Pinpoint the cell where the given text exists, returning its (x, y) midpoint coordinate. 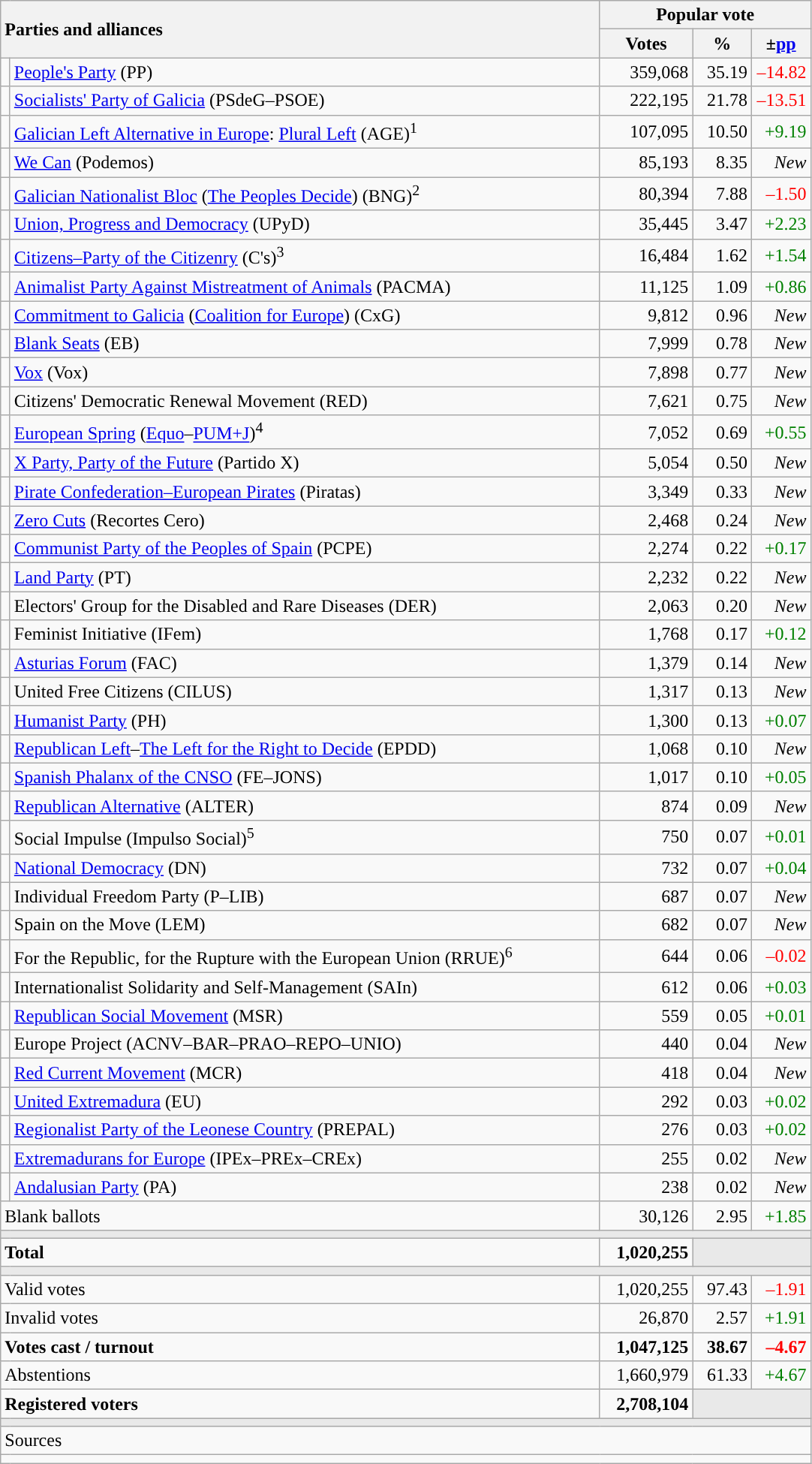
418 (646, 1073)
2.95 (722, 1215)
1,317 (646, 691)
0.24 (722, 520)
Union, Progress and Democracy (UPyD) (305, 224)
874 (646, 806)
7,999 (646, 344)
1,300 (646, 720)
+0.05 (780, 777)
+0.55 (780, 432)
21.78 (722, 101)
–4.67 (780, 1347)
9,812 (646, 315)
Galician Left Alternative in Europe: Plural Left (AGE)1 (305, 132)
38.67 (722, 1347)
Zero Cuts (Recortes Cero) (305, 520)
Internationalist Solidarity and Self-Management (SAIn) (305, 987)
Spanish Phalanx of the CNSO (FE–JONS) (305, 777)
35.19 (722, 72)
1,017 (646, 777)
+0.86 (780, 287)
±pp (780, 44)
2,708,104 (646, 1404)
2,063 (646, 606)
+2.23 (780, 224)
Sources (405, 1441)
1,068 (646, 749)
Invalid votes (300, 1318)
People's Party (PP) (305, 72)
1,768 (646, 634)
8.35 (722, 163)
0.75 (722, 401)
0.14 (722, 663)
1.62 (722, 255)
Valid votes (300, 1290)
292 (646, 1101)
750 (646, 836)
Regionalist Party of the Leonese Country (PREPAL) (305, 1130)
0.20 (722, 606)
Pirate Confederation–European Pirates (Piratas) (305, 492)
238 (646, 1187)
61.33 (722, 1375)
0.77 (722, 372)
Blank Seats (EB) (305, 344)
Republican Alternative (ALTER) (305, 806)
107,095 (646, 132)
222,195 (646, 101)
Andalusian Party (PA) (305, 1187)
Extremadurans for Europe (IPEx–PREx–CREx) (305, 1158)
Vox (Vox) (305, 372)
644 (646, 956)
5,054 (646, 463)
0.96 (722, 315)
National Democracy (DN) (305, 868)
Social Impulse (Impulso Social)5 (305, 836)
255 (646, 1158)
1,047,125 (646, 1347)
Humanist Party (PH) (305, 720)
85,193 (646, 163)
–13.51 (780, 101)
Individual Freedom Party (P–LIB) (305, 896)
1,379 (646, 663)
Votes (646, 44)
Citizens' Democratic Renewal Movement (RED) (305, 401)
0.05 (722, 1016)
7,052 (646, 432)
Abstentions (300, 1375)
Red Current Movement (MCR) (305, 1073)
Votes cast / turnout (300, 1347)
30,126 (646, 1215)
+1.54 (780, 255)
687 (646, 896)
+1.91 (780, 1318)
0.33 (722, 492)
+0.03 (780, 987)
–1.50 (780, 194)
11,125 (646, 287)
Republican Left–The Left for the Right to Decide (EPDD) (305, 749)
Galician Nationalist Bloc (The Peoples Decide) (BNG)2 (305, 194)
Land Party (PT) (305, 577)
2,468 (646, 520)
United Free Citizens (CILUS) (305, 691)
0.69 (722, 432)
Communist Party of the Peoples of Spain (PCPE) (305, 549)
Asturias Forum (FAC) (305, 663)
35,445 (646, 224)
+4.67 (780, 1375)
7,898 (646, 372)
+9.19 (780, 132)
0.50 (722, 463)
80,394 (646, 194)
732 (646, 868)
Parties and alliances (300, 29)
440 (646, 1044)
Blank ballots (300, 1215)
3,349 (646, 492)
7.88 (722, 194)
% (722, 44)
Registered voters (300, 1404)
Republican Social Movement (MSR) (305, 1016)
1,660,979 (646, 1375)
Feminist Initiative (IFem) (305, 634)
–0.02 (780, 956)
Spain on the Move (LEM) (305, 925)
Animalist Party Against Mistreatment of Animals (PACMA) (305, 287)
X Party, Party of the Future (Partido X) (305, 463)
Europe Project (ACNV–BAR–PRAO–REPO–UNIO) (305, 1044)
276 (646, 1130)
26,870 (646, 1318)
559 (646, 1016)
European Spring (Equo–PUM+J)4 (305, 432)
97.43 (722, 1290)
2.57 (722, 1318)
Socialists' Party of Galicia (PSdeG–PSOE) (305, 101)
0.09 (722, 806)
+0.07 (780, 720)
Commitment to Galicia (Coalition for Europe) (CxG) (305, 315)
Total (300, 1252)
For the Republic, for the Rupture with the European Union (RRUE)6 (305, 956)
0.78 (722, 344)
359,068 (646, 72)
682 (646, 925)
1.09 (722, 287)
2,232 (646, 577)
16,484 (646, 255)
+0.12 (780, 634)
10.50 (722, 132)
–14.82 (780, 72)
Citizens–Party of the Citizenry (C's)3 (305, 255)
3.47 (722, 224)
2,274 (646, 549)
United Extremadura (EU) (305, 1101)
+0.17 (780, 549)
0.17 (722, 634)
+0.04 (780, 868)
7,621 (646, 401)
+1.85 (780, 1215)
We Can (Podemos) (305, 163)
Electors' Group for the Disabled and Rare Diseases (DER) (305, 606)
612 (646, 987)
–1.91 (780, 1290)
Popular vote (705, 15)
